Find where the given text appears and provide that cell's center as [x, y] coordinate. 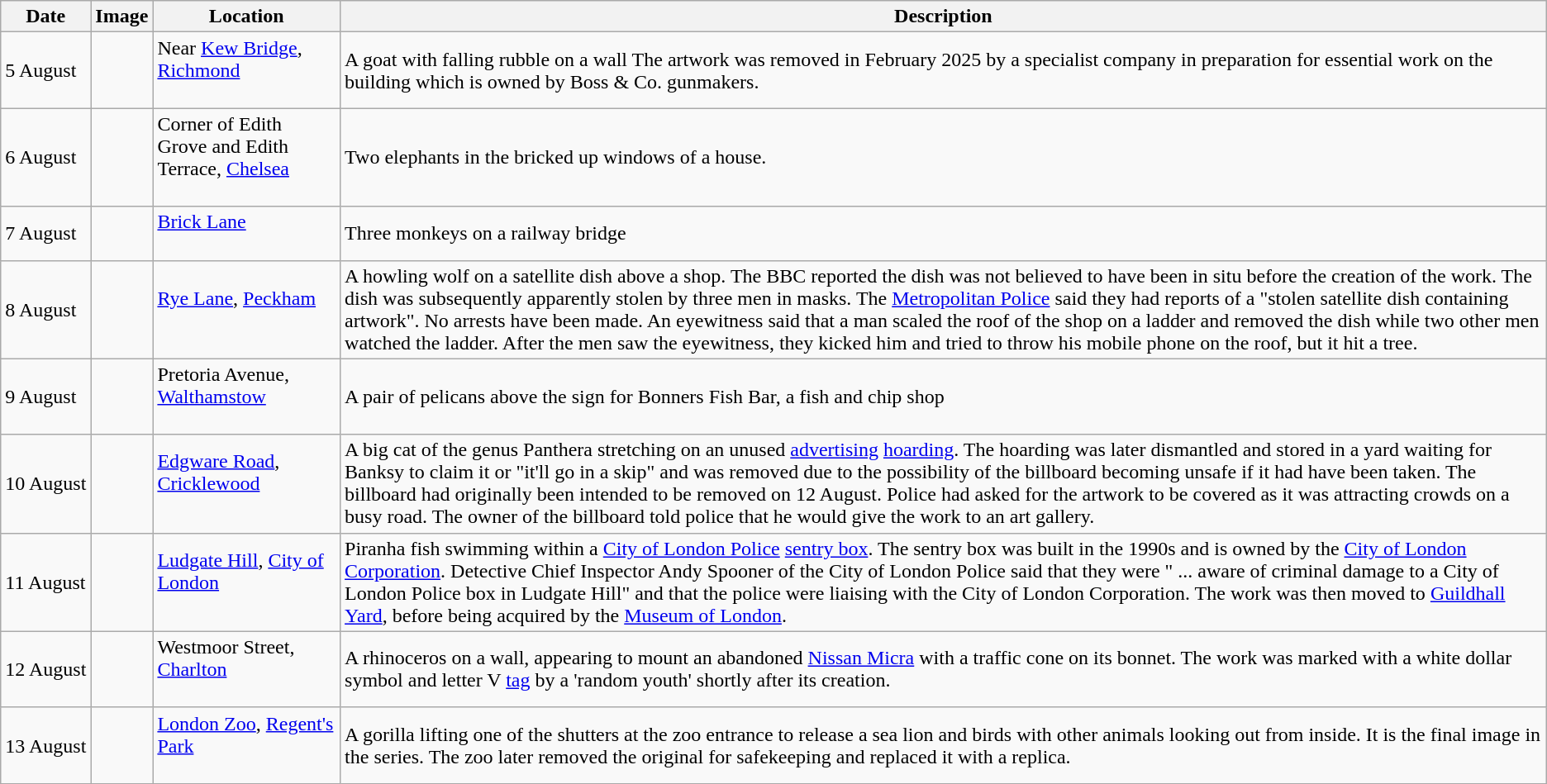
London Zoo, Regent's Park [246, 745]
Near Kew Bridge, Richmond [246, 70]
A pair of pelicans above the sign for Bonners Fish Bar, a fish and chip shop [944, 397]
Date [46, 17]
11 August [46, 582]
Three monkeys on a railway bridge [944, 233]
8 August [46, 309]
10 August [46, 484]
7 August [46, 233]
9 August [46, 397]
Corner of Edith Grove and Edith Terrace, Chelsea [246, 157]
13 August [46, 745]
6 August [46, 157]
Image [122, 17]
Pretoria Avenue, Walthamstow [246, 397]
Two elephants in the bricked up windows of a house. [944, 157]
Edgware Road, Cricklewood [246, 484]
Brick Lane [246, 233]
Location [246, 17]
Westmoor Street, Charlton [246, 669]
5 August [46, 70]
Rye Lane, Peckham [246, 309]
12 August [46, 669]
Description [944, 17]
Ludgate Hill, City of London [246, 582]
